From the cell containing the given text, extract its center point as (x, y) coordinate. 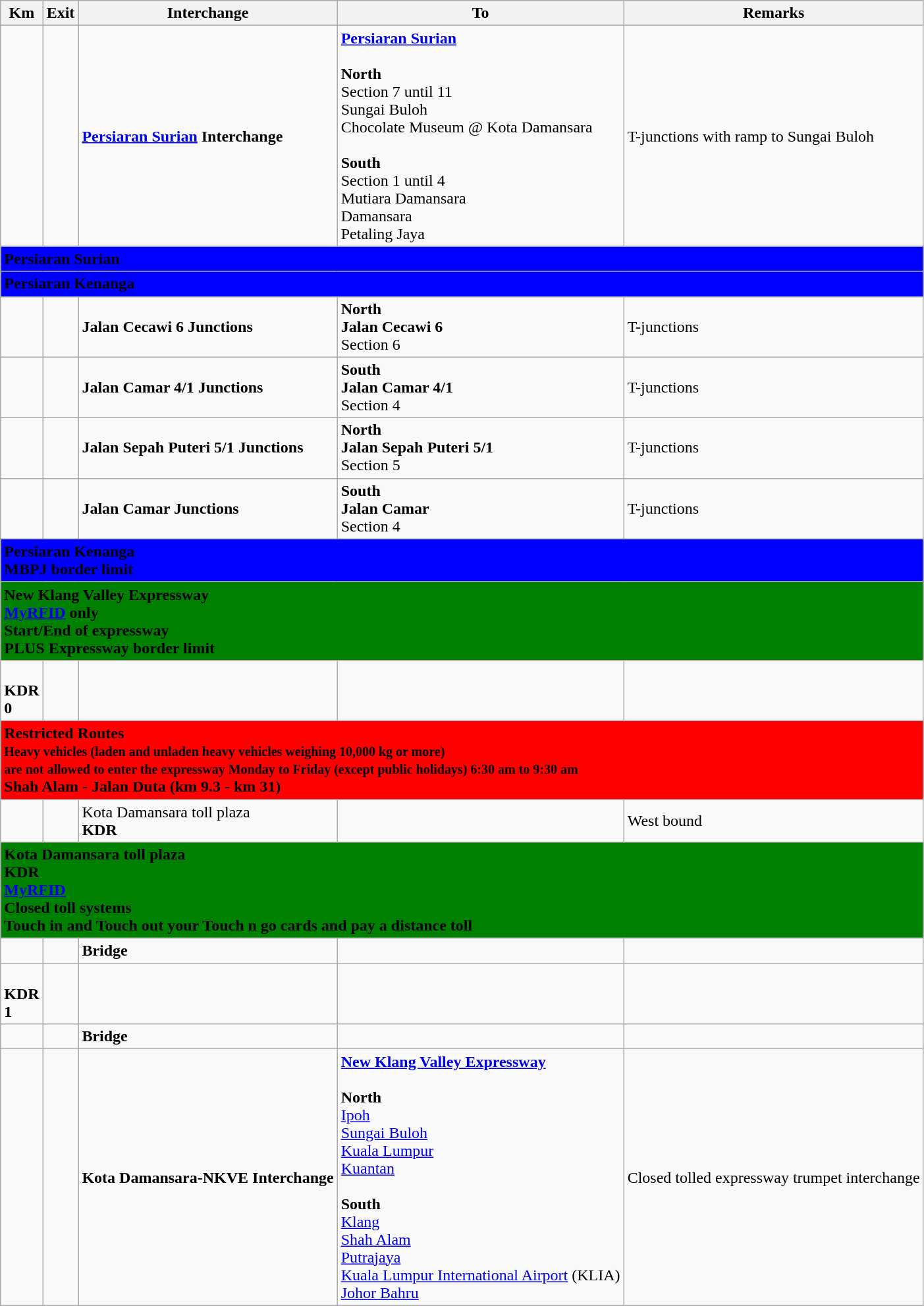
West bound (773, 821)
Jalan Camar 4/1 Junctions (208, 387)
To (481, 13)
Jalan Camar Junctions (208, 508)
Kota Damansara toll plazaKDR MyRFID Closed toll systemsTouch in and Touch out your Touch n go cards and pay a distance toll (462, 890)
Persiaran SurianNorthSection 7 until 11Sungai BulohChocolate Museum @ Kota DamansaraSouthSection 1 until 4Mutiara DamansaraDamansaraPetaling Jaya (481, 136)
Remarks (773, 13)
Interchange (208, 13)
Km (22, 13)
Persiaran KenangaMBPJ border limit (462, 560)
Persiaran Surian (462, 259)
KDR1 (22, 994)
Persiaran Surian Interchange (208, 136)
Closed tolled expressway trumpet interchange (773, 1178)
SouthJalan Camar 4/1Section 4 (481, 387)
Kota Damansara toll plazaKDR (208, 821)
Jalan Sepah Puteri 5/1 Junctions (208, 448)
New Klang Valley Expressway MyRFID only Start/End of expresswayPLUS Expressway border limit (462, 620)
Persiaran Kenanga (462, 284)
Jalan Cecawi 6 Junctions (208, 327)
KDR0 (22, 690)
NorthJalan Cecawi 6Section 6 (481, 327)
SouthJalan CamarSection 4 (481, 508)
NorthJalan Sepah Puteri 5/1Section 5 (481, 448)
T-junctions with ramp to Sungai Buloh (773, 136)
Exit (61, 13)
Kota Damansara-NKVE Interchange (208, 1178)
